Output the [x, y] coordinate of the center of the cell containing the given text.  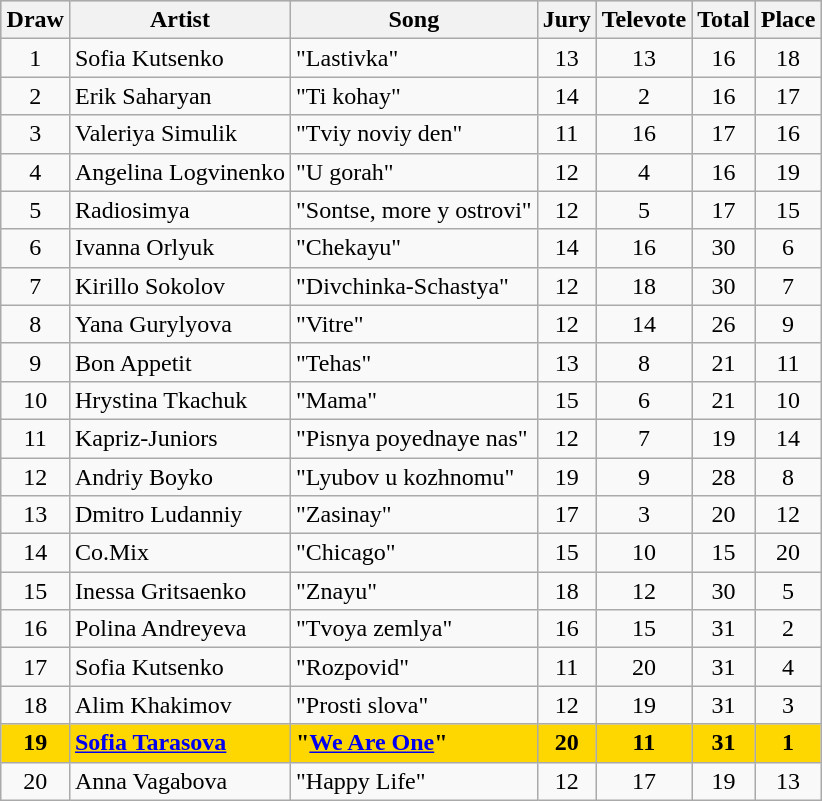
"Chekayu" [414, 248]
"Tviy noviy den" [414, 134]
Alim Khakimov [180, 705]
Televote [644, 20]
Kapriz-Juniors [180, 438]
"Tvoya zemlya" [414, 629]
Place [788, 20]
Andriy Boyko [180, 477]
Dmitro Ludanniy [180, 515]
Hrystina Tkachuk [180, 400]
"Vitre" [414, 324]
Total [724, 20]
"Lastivka" [414, 58]
Artist [180, 20]
Polina Andreyeva [180, 629]
Inessa Gritsaenko [180, 591]
"Mama" [414, 400]
"Divchinka-Schastya" [414, 286]
Kirillo Sokolov [180, 286]
26 [724, 324]
"Sontse, more y ostrovi" [414, 210]
Song [414, 20]
"Chicago" [414, 553]
"U gorah" [414, 172]
Bon Appetit [180, 362]
"Znayu" [414, 591]
"We Are One" [414, 743]
Yana Gurylyova [180, 324]
"Rozpovid" [414, 667]
"Pisnya poyednaye nas" [414, 438]
Erik Saharyan [180, 96]
Sofia Tarasova [180, 743]
"Ti kohay" [414, 96]
"Prosti slova" [414, 705]
Ivanna Orlyuk [180, 248]
"Tehas" [414, 362]
Valeriya Simulik [180, 134]
"Lyubov u kozhnomu" [414, 477]
"Zasinay" [414, 515]
"Happy Life" [414, 781]
Anna Vagabova [180, 781]
Draw [35, 20]
Co.Mix [180, 553]
28 [724, 477]
Radiosimya [180, 210]
Jury [566, 20]
Angelina Logvinenko [180, 172]
